Provide the (X, Y) coordinate of the cell's center where the given text is located.  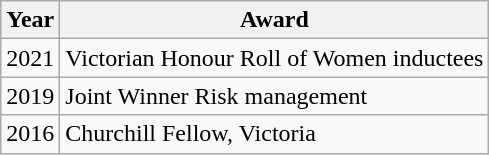
2016 (30, 134)
Joint Winner Risk management (274, 96)
Award (274, 20)
Churchill Fellow, Victoria (274, 134)
2019 (30, 96)
Victorian Honour Roll of Women inductees (274, 58)
Year (30, 20)
2021 (30, 58)
